Scan for the cell matching the given text and deliver its [x, y] coordinate at center. 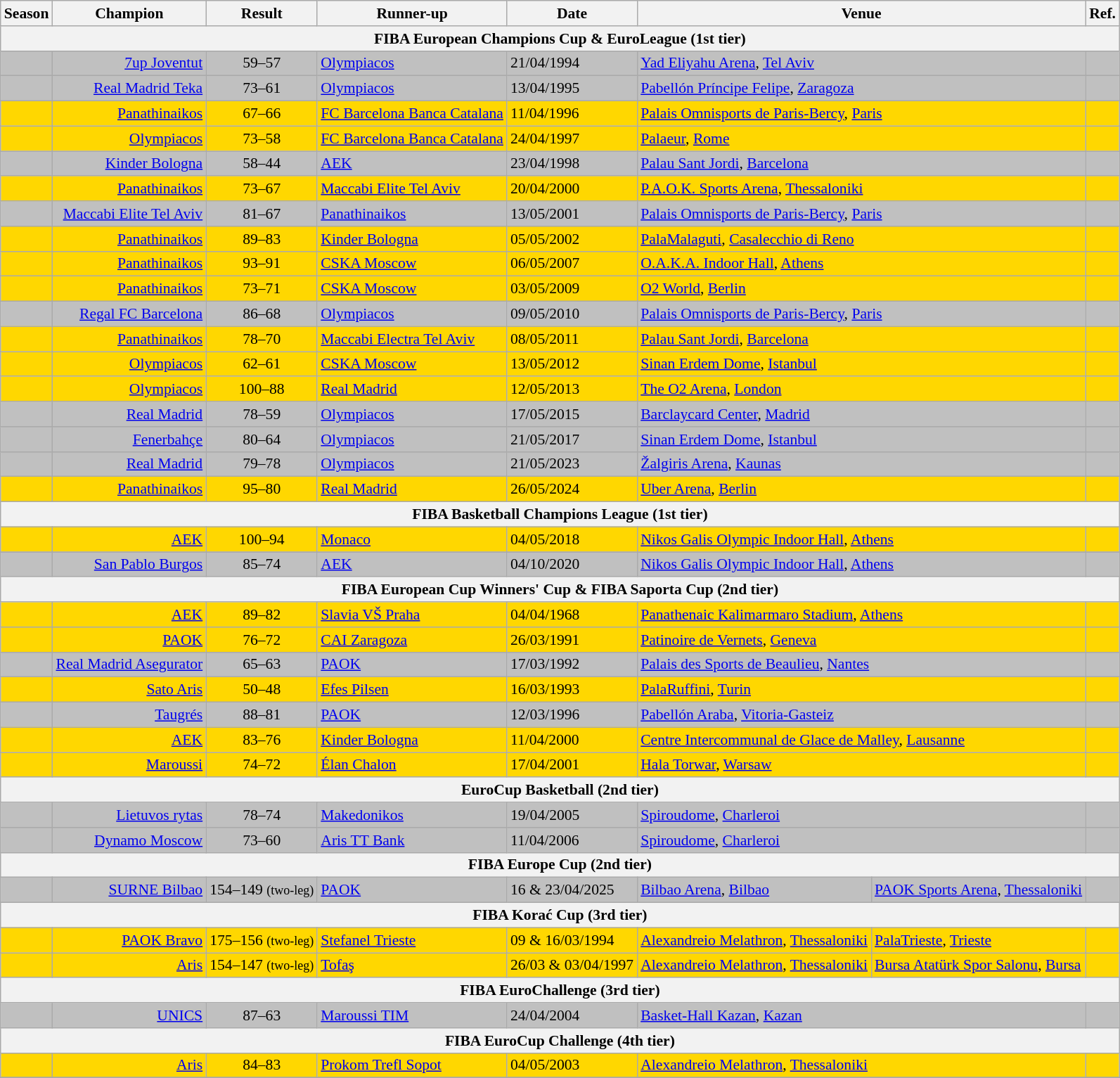
88–81 [262, 715]
24/04/1997 [572, 139]
Maccabi Electra Tel Aviv [412, 339]
13/05/2012 [572, 364]
Yad Eliyahu Arena, Tel Aviv [861, 63]
23/04/1998 [572, 164]
Maroussi TIM [412, 1015]
08/05/2011 [572, 339]
PAOK Sports Arena, Thessaloniki [979, 890]
59–57 [262, 63]
24/04/2004 [572, 1015]
26/03 & 03/04/1997 [572, 965]
PalaMalaguti, Casalecchio di Reno [861, 239]
09/05/2010 [572, 314]
7up Joventut [129, 63]
The O2 Arena, London [861, 390]
04/04/1968 [572, 615]
16 & 23/04/2025 [572, 890]
FIBA EuroCup Challenge (4th tier) [560, 1041]
11/04/2000 [572, 740]
Ref. [1102, 13]
78–70 [262, 339]
Regal FC Barcelona [129, 314]
20/04/2000 [572, 189]
Date [572, 13]
CAI Zaragoza [412, 640]
17/05/2015 [572, 414]
81–67 [262, 214]
Barclaycard Center, Madrid [861, 414]
Élan Chalon [412, 765]
Result [262, 13]
80–64 [262, 439]
Slavia VŠ Praha [412, 615]
16/03/1993 [572, 690]
87–63 [262, 1015]
Uber Arena, Berlin [861, 489]
58–44 [262, 164]
Champion [129, 13]
12/05/2013 [572, 390]
04/05/2018 [572, 539]
13/04/1995 [572, 89]
PalaRuffini, Turin [861, 690]
Stefanel Trieste [412, 940]
04/10/2020 [572, 565]
Fenerbahçe [129, 439]
San Pablo Burgos [129, 565]
Monaco [412, 539]
EuroCup Basketball (2nd tier) [560, 790]
74–72 [262, 765]
Palaeur, Rome [861, 139]
21/04/1994 [572, 63]
19/04/2005 [572, 815]
85–74 [262, 565]
03/05/2009 [572, 289]
Pabellón Araba, Vitoria-Gasteiz [861, 715]
Patinoire de Vernets, Geneva [861, 640]
62–61 [262, 364]
O.A.K.A. Indoor Hall, Athens [861, 264]
Efes Pilsen [412, 690]
50–48 [262, 690]
FIBA Basketball Champions League (1st tier) [560, 515]
Pabellón Príncipe Felipe, Zaragoza [861, 89]
Taugrés [129, 715]
Real Madrid Teka [129, 89]
89–82 [262, 615]
67–66 [262, 114]
76–72 [262, 640]
FIBA Korać Cup (3rd tier) [560, 916]
Basket-Hall Kazan, Kazan [861, 1015]
Žalgiris Arena, Kaunas [861, 464]
83–76 [262, 740]
17/04/2001 [572, 765]
12/03/1996 [572, 715]
73–71 [262, 289]
Season [27, 13]
UNICS [129, 1015]
Lietuvos rytas [129, 815]
93–91 [262, 264]
11/04/2006 [572, 840]
154–149 (two-leg) [262, 890]
FIBA Europe Cup (2nd tier) [560, 865]
95–80 [262, 489]
O2 World, Berlin [861, 289]
21/05/2023 [572, 464]
Hala Torwar, Warsaw [861, 765]
Prokom Trefl Sopot [412, 1065]
Panathenaic Kalimarmaro Stadium, Athens [861, 615]
84–83 [262, 1065]
09 & 16/03/1994 [572, 940]
21/05/2017 [572, 439]
65–63 [262, 665]
Bursa Atatürk Spor Salonu, Bursa [979, 965]
Venue [861, 13]
FIBA EuroChallenge (3rd tier) [560, 991]
Aris TT Bank [412, 840]
154–147 (two-leg) [262, 965]
73–60 [262, 840]
17/03/1992 [572, 665]
PalaTrieste, Trieste [979, 940]
86–68 [262, 314]
FIBA European Cup Winners' Cup & FIBA Saporta Cup (2nd tier) [560, 590]
Centre Intercommunal de Glace de Malley, Lausanne [861, 740]
100–88 [262, 390]
Palais des Sports de Beaulieu, Nantes [861, 665]
Makedonikos [412, 815]
SURNE Bilbao [129, 890]
Maroussi [129, 765]
78–74 [262, 815]
73–61 [262, 89]
79–78 [262, 464]
Sato Aris [129, 690]
04/05/2003 [572, 1065]
Bilbao Arena, Bilbao [754, 890]
P.A.O.K. Sports Arena, Thessaloniki [861, 189]
26/03/1991 [572, 640]
100–94 [262, 539]
Dynamo Moscow [129, 840]
FIBA European Champions Cup & EuroLeague (1st tier) [560, 39]
73–58 [262, 139]
06/05/2007 [572, 264]
05/05/2002 [572, 239]
175–156 (two-leg) [262, 940]
PAOK Bravo [129, 940]
89–83 [262, 239]
78–59 [262, 414]
13/05/2001 [572, 214]
Runner-up [412, 13]
73–67 [262, 189]
11/04/1996 [572, 114]
Real Madrid Asegurator [129, 665]
26/05/2024 [572, 489]
Tofaş [412, 965]
